Locate the cell with the specified text and output its [X, Y] center coordinate. 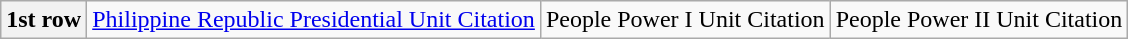
People Power I Unit Citation [685, 20]
People Power II Unit Citation [979, 20]
1st row [44, 20]
Philippine Republic Presidential Unit Citation [314, 20]
